Return the (X, Y) coordinate for the center point of the cell that contains the specified text.  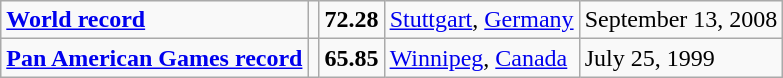
July 25, 1999 (681, 58)
Winnipeg, Canada (482, 58)
Stuttgart, Germany (482, 20)
72.28 (352, 20)
Pan American Games record (154, 58)
World record (154, 20)
September 13, 2008 (681, 20)
65.85 (352, 58)
